For the text-containing cell, return its midpoint in [X, Y] coordinate format. 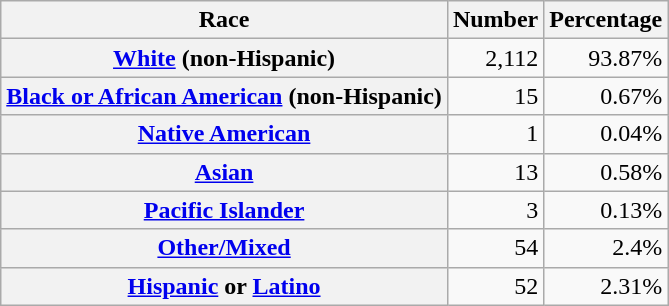
0.58% [606, 172]
0.04% [606, 134]
Native American [224, 134]
Pacific Islander [224, 210]
Hispanic or Latino [224, 286]
3 [495, 210]
0.13% [606, 210]
52 [495, 286]
Percentage [606, 20]
Black or African American (non-Hispanic) [224, 96]
Other/Mixed [224, 248]
1 [495, 134]
54 [495, 248]
0.67% [606, 96]
15 [495, 96]
2.4% [606, 248]
White (non-Hispanic) [224, 58]
Number [495, 20]
93.87% [606, 58]
Race [224, 20]
2,112 [495, 58]
Asian [224, 172]
13 [495, 172]
2.31% [606, 286]
